Extract the [X, Y] coordinate from the center of the cell holding the provided text.  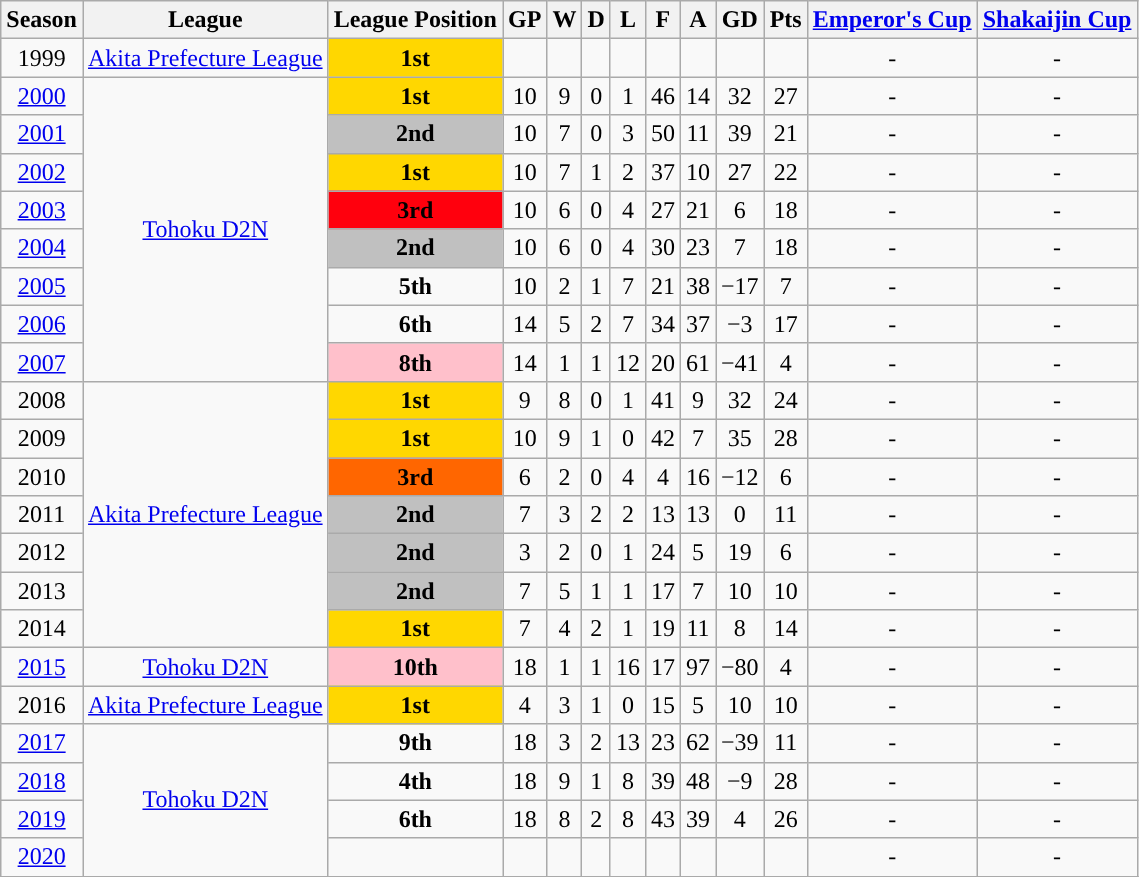
2004 [42, 248]
12 [628, 362]
−3 [740, 324]
−12 [740, 477]
2020 [42, 857]
D [596, 20]
2001 [42, 134]
10th [415, 667]
2011 [42, 515]
−80 [740, 667]
2006 [42, 324]
26 [786, 819]
2014 [42, 629]
2005 [42, 286]
38 [698, 286]
−39 [740, 743]
41 [662, 400]
2019 [42, 819]
48 [698, 781]
4th [415, 781]
2010 [42, 477]
61 [698, 362]
−9 [740, 781]
22 [786, 172]
Shakaijin Cup [1057, 20]
97 [698, 667]
League [205, 20]
2009 [42, 438]
46 [662, 96]
2008 [42, 400]
Emperor's Cup [892, 20]
2007 [42, 362]
1999 [42, 58]
2016 [42, 705]
2015 [42, 667]
15 [662, 705]
Season [42, 20]
GP [524, 20]
2003 [42, 210]
2018 [42, 781]
2013 [42, 591]
−41 [740, 362]
2000 [42, 96]
9th [415, 743]
GD [740, 20]
50 [662, 134]
30 [662, 248]
43 [662, 819]
35 [740, 438]
League Position [415, 20]
2012 [42, 553]
F [662, 20]
A [698, 20]
2002 [42, 172]
W [564, 20]
5th [415, 286]
8th [415, 362]
L [628, 20]
Pts [786, 20]
2017 [42, 743]
20 [662, 362]
42 [662, 438]
34 [662, 324]
62 [698, 743]
−17 [740, 286]
